Locate the cell with the specified text and output its (x, y) center coordinate. 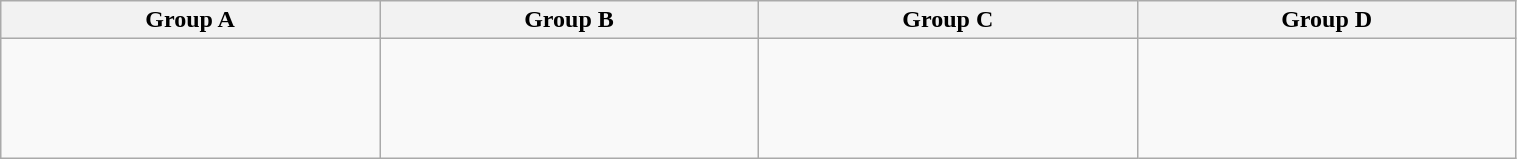
Group D (1326, 20)
Group B (570, 20)
Group C (948, 20)
Group A (190, 20)
